Extract the (x, y) coordinate from the center of the cell holding the provided text.  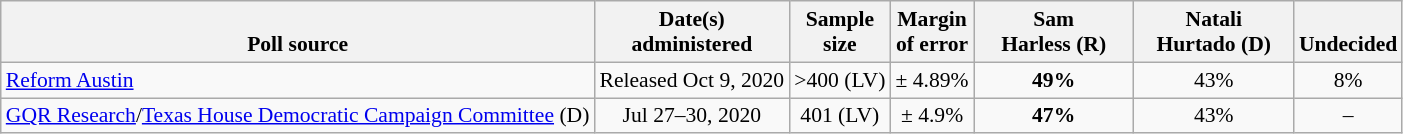
49% (1054, 80)
Jul 27–30, 2020 (692, 116)
47% (1054, 116)
± 4.89% (932, 80)
SamHarless (R) (1054, 32)
– (1348, 116)
Samplesize (840, 32)
GQR Research/Texas House Democratic Campaign Committee (D) (298, 116)
Undecided (1348, 32)
± 4.9% (932, 116)
Poll source (298, 32)
NataliHurtado (D) (1214, 32)
Reform Austin (298, 80)
>400 (LV) (840, 80)
Marginof error (932, 32)
Date(s)administered (692, 32)
Released Oct 9, 2020 (692, 80)
401 (LV) (840, 116)
8% (1348, 80)
